Search for the cell housing the specified text and yield its [x, y] center coordinate. 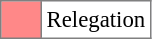
Relegation [96, 20]
